Output the (X, Y) coordinate of the center of the cell containing the given text.  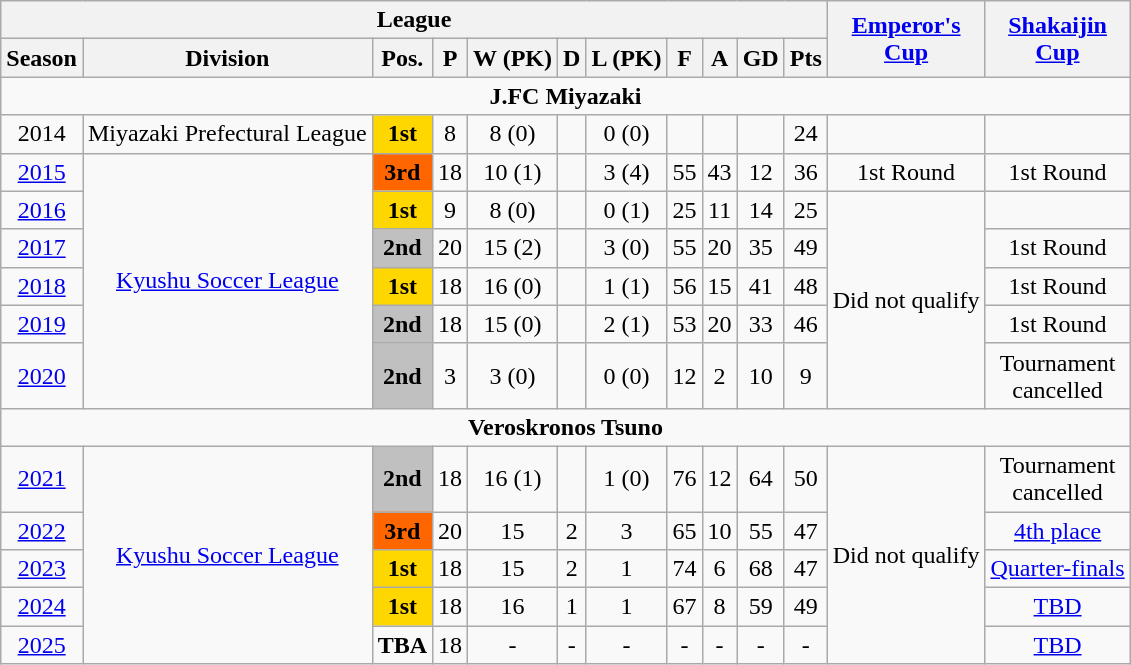
Veroskronos Tsuno (566, 427)
2021 (42, 478)
League (414, 20)
59 (760, 607)
2024 (42, 607)
2 (1) (626, 324)
D (572, 58)
46 (806, 324)
16 (1) (513, 478)
67 (684, 607)
2016 (42, 210)
4th place (1058, 531)
ShakaijinCup (1058, 39)
P (450, 58)
A (720, 58)
0 (1) (626, 210)
W (PK) (513, 58)
74 (684, 569)
2014 (42, 134)
2018 (42, 286)
Pos. (402, 58)
6 (720, 569)
48 (806, 286)
36 (806, 172)
Quarter-finals (1058, 569)
2025 (42, 645)
Division (227, 58)
L (PK) (626, 58)
50 (806, 478)
33 (760, 324)
1 (1) (626, 286)
10 (1) (513, 172)
35 (760, 248)
2020 (42, 376)
TBA (402, 645)
16 (0) (513, 286)
Emperor'sCup (906, 39)
14 (760, 210)
2019 (42, 324)
Miyazaki Prefectural League (227, 134)
2015 (42, 172)
41 (760, 286)
15 (0) (513, 324)
11 (720, 210)
2023 (42, 569)
Pts (806, 58)
68 (760, 569)
1 (0) (626, 478)
15 (2) (513, 248)
2022 (42, 531)
Season (42, 58)
53 (684, 324)
56 (684, 286)
2017 (42, 248)
76 (684, 478)
43 (720, 172)
J.FC Miyazaki (566, 96)
16 (513, 607)
GD (760, 58)
65 (684, 531)
F (684, 58)
24 (806, 134)
64 (760, 478)
3 (4) (626, 172)
